Provide the [X, Y] coordinate of the cell's center where the given text is located.  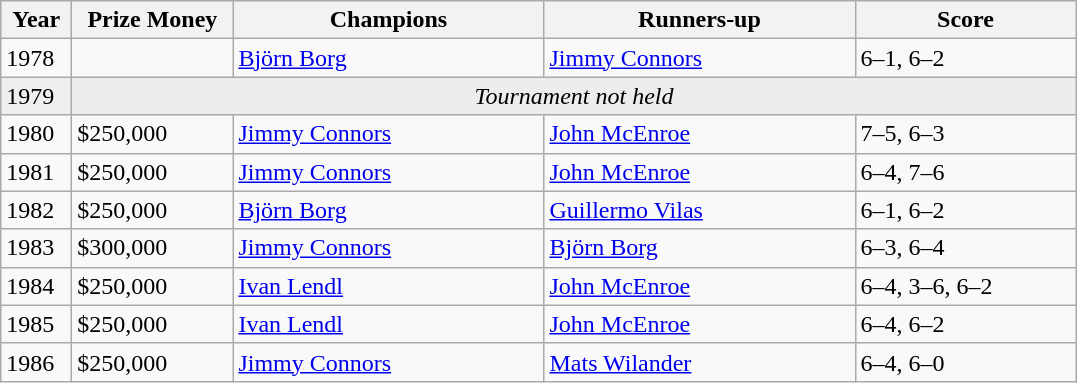
7–5, 6–3 [966, 134]
1979 [36, 96]
6–4, 7–6 [966, 172]
1981 [36, 172]
Tournament not held [574, 96]
Score [966, 20]
1982 [36, 210]
Guillermo Vilas [700, 210]
Year [36, 20]
$300,000 [152, 248]
1978 [36, 58]
1985 [36, 324]
6–4, 6–0 [966, 362]
6–3, 6–4 [966, 248]
Champions [388, 20]
1980 [36, 134]
Prize Money [152, 20]
1983 [36, 248]
6–4, 6–2 [966, 324]
Runners-up [700, 20]
6–4, 3–6, 6–2 [966, 286]
1986 [36, 362]
1984 [36, 286]
Mats Wilander [700, 362]
